Capture the cell that displays the provided text and extract its (x, y) central coordinate. 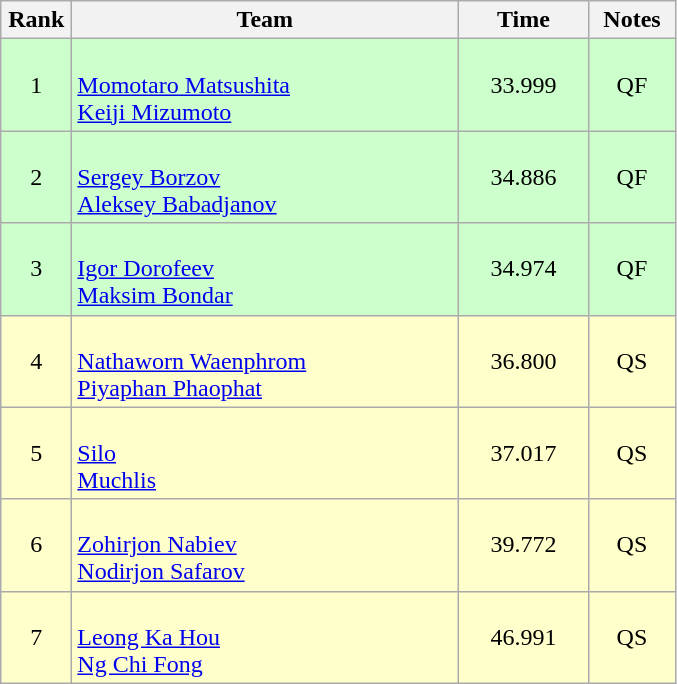
4 (36, 361)
Time (524, 20)
Zohirjon NabievNodirjon Safarov (265, 545)
Momotaro MatsushitaKeiji Mizumoto (265, 85)
5 (36, 453)
1 (36, 85)
Igor DorofeevMaksim Bondar (265, 269)
6 (36, 545)
Team (265, 20)
3 (36, 269)
34.974 (524, 269)
SiloMuchlis (265, 453)
Rank (36, 20)
2 (36, 177)
33.999 (524, 85)
Sergey BorzovAleksey Babadjanov (265, 177)
Notes (632, 20)
34.886 (524, 177)
37.017 (524, 453)
Nathaworn WaenphromPiyaphan Phaophat (265, 361)
7 (36, 637)
36.800 (524, 361)
46.991 (524, 637)
Leong Ka HouNg Chi Fong (265, 637)
39.772 (524, 545)
